Determine the [X, Y] coordinate at the center of the cell enclosing the given text.  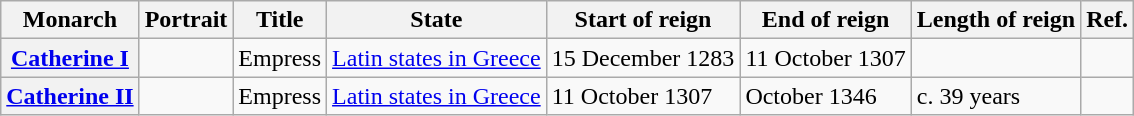
Monarch [70, 20]
Title [280, 20]
October 1346 [826, 96]
End of reign [826, 20]
Portrait [186, 20]
Catherine I [70, 58]
15 December 1283 [643, 58]
Length of reign [996, 20]
Ref. [1108, 20]
Catherine II [70, 96]
State [437, 20]
c. 39 years [996, 96]
Start of reign [643, 20]
